Determine the (X, Y) coordinate at the center of the cell enclosing the given text.  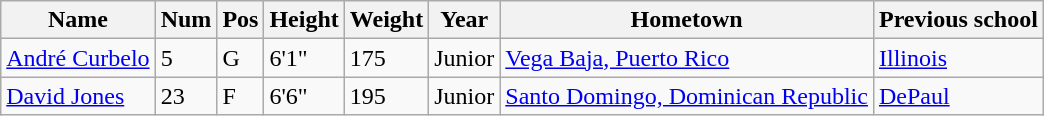
5 (186, 58)
Previous school (958, 20)
DePaul (958, 96)
Height (304, 20)
Name (78, 20)
195 (386, 96)
G (240, 58)
Year (464, 20)
175 (386, 58)
6'6" (304, 96)
Pos (240, 20)
André Curbelo (78, 58)
F (240, 96)
Hometown (687, 20)
Vega Baja, Puerto Rico (687, 58)
Illinois (958, 58)
David Jones (78, 96)
Weight (386, 20)
Santo Domingo, Dominican Republic (687, 96)
Num (186, 20)
6'1" (304, 58)
23 (186, 96)
